Extract the (X, Y) coordinate from the center of the cell holding the provided text.  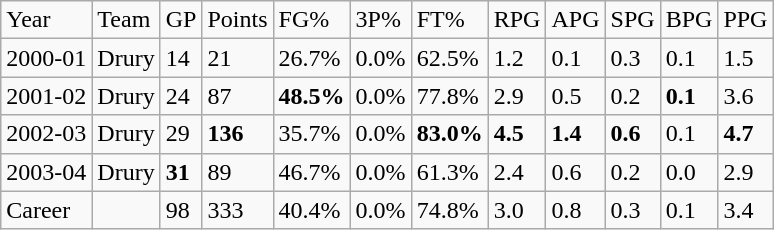
2003-04 (46, 172)
FT% (450, 20)
46.7% (312, 172)
2001-02 (46, 96)
24 (181, 96)
3.4 (746, 210)
2.4 (517, 172)
31 (181, 172)
83.0% (450, 134)
PPG (746, 20)
14 (181, 58)
0.8 (576, 210)
Year (46, 20)
40.4% (312, 210)
1.2 (517, 58)
0.0 (689, 172)
GP (181, 20)
Team (126, 20)
61.3% (450, 172)
0.5 (576, 96)
FG% (312, 20)
35.7% (312, 134)
4.7 (746, 134)
1.4 (576, 134)
2002-03 (46, 134)
333 (238, 210)
26.7% (312, 58)
APG (576, 20)
SPG (632, 20)
4.5 (517, 134)
89 (238, 172)
48.5% (312, 96)
2000-01 (46, 58)
Career (46, 210)
3.0 (517, 210)
Points (238, 20)
136 (238, 134)
74.8% (450, 210)
RPG (517, 20)
21 (238, 58)
3.6 (746, 96)
77.8% (450, 96)
BPG (689, 20)
98 (181, 210)
3P% (380, 20)
87 (238, 96)
1.5 (746, 58)
29 (181, 134)
62.5% (450, 58)
